Return (X, Y) of the center of cell containing provided text 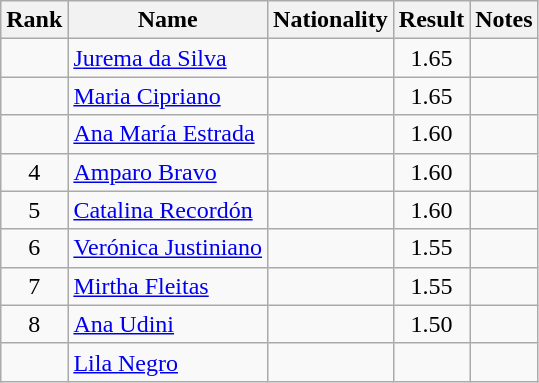
Jurema da Silva (168, 58)
Maria Cipriano (168, 96)
Result (431, 20)
8 (34, 324)
Name (168, 20)
Notes (504, 20)
5 (34, 210)
Rank (34, 20)
6 (34, 248)
7 (34, 286)
1.50 (431, 324)
4 (34, 172)
Ana Udini (168, 324)
Ana María Estrada (168, 134)
Lila Negro (168, 362)
Verónica Justiniano (168, 248)
Mirtha Fleitas (168, 286)
Nationality (331, 20)
Catalina Recordón (168, 210)
Amparo Bravo (168, 172)
